For the text-containing cell, return its midpoint in [X, Y] coordinate format. 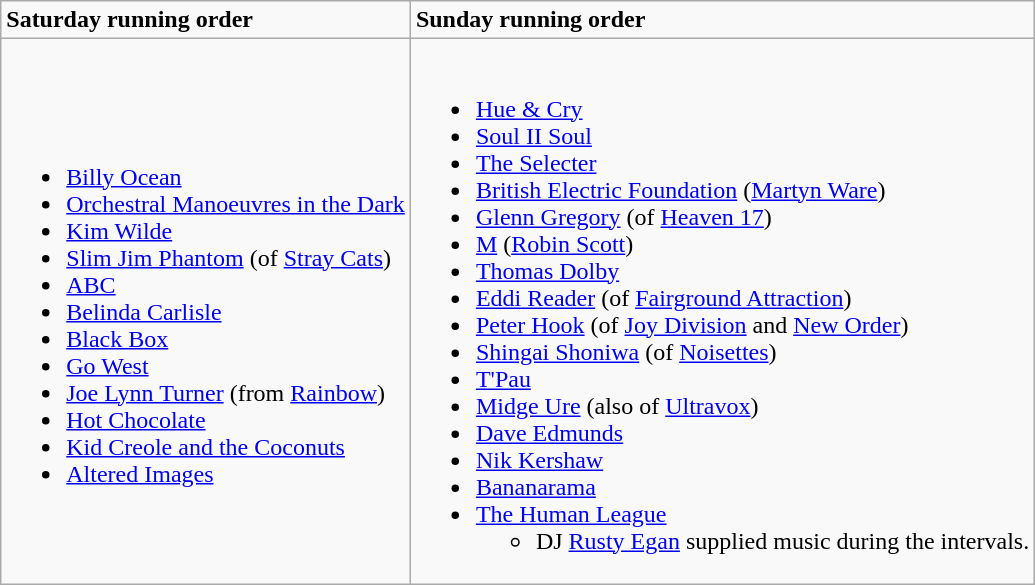
Sunday running order [722, 20]
Saturday running order [206, 20]
